Pinpoint the cell where the given text exists, returning its [x, y] midpoint coordinate. 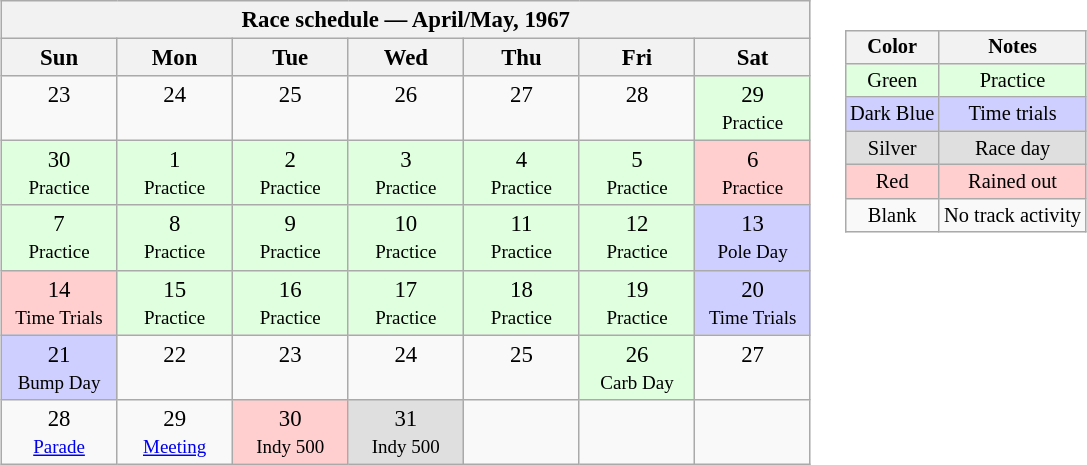
31Indy 500 [406, 432]
Silver [892, 148]
Tue [290, 58]
26 [406, 108]
11Practice [522, 238]
26Carb Day [637, 368]
Time trials [1012, 114]
Notes [1012, 47]
2Practice [290, 174]
30Practice [59, 174]
12Practice [637, 238]
16Practice [290, 302]
3Practice [406, 174]
13Pole Day [753, 238]
No track activity [1012, 215]
Color [892, 47]
Blank [892, 215]
28 [637, 108]
Mon [175, 58]
Dark Blue [892, 114]
Fri [637, 58]
Thu [522, 58]
Practice [1012, 81]
Sat [753, 58]
5Practice [637, 174]
Green [892, 81]
20Time Trials [753, 302]
29Practice [753, 108]
21Bump Day [59, 368]
14Time Trials [59, 302]
15Practice [175, 302]
Race day [1012, 148]
6Practice [753, 174]
Rained out [1012, 182]
22 [175, 368]
28Parade [59, 432]
7Practice [59, 238]
Sun [59, 58]
30Indy 500 [290, 432]
17Practice [406, 302]
8Practice [175, 238]
19Practice [637, 302]
10Practice [406, 238]
29Meeting [175, 432]
9Practice [290, 238]
18Practice [522, 302]
Race schedule — April/May, 1967 [406, 20]
Red [892, 182]
1Practice [175, 174]
Wed [406, 58]
4Practice [522, 174]
